Identify which cell holds the provided text, then report its [x, y] central coordinate. 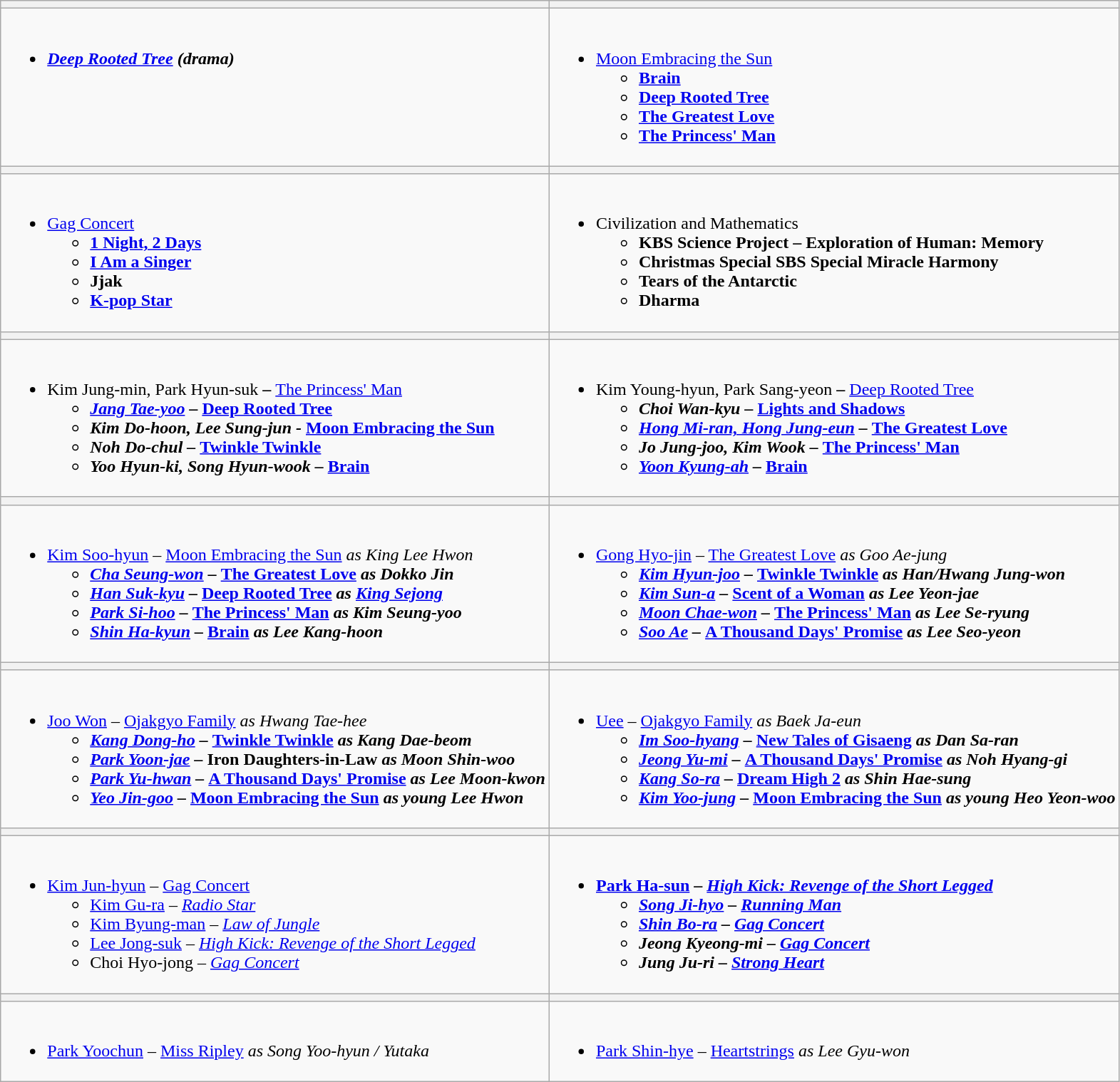
Moon Embracing the SunBrainDeep Rooted TreeThe Greatest LoveThe Princess' Man [834, 87]
Gag Concert1 Night, 2 DaysI Am a SingerJjakK-pop Star [275, 252]
Deep Rooted Tree (drama) [275, 87]
Park Shin-hye – Heartstrings as Lee Gyu-won [834, 1042]
Park Yoochun – Miss Ripley as Song Yoo-hyun / Yutaka [275, 1042]
